Determine the (X, Y) coordinate at the center of the cell enclosing the given text.  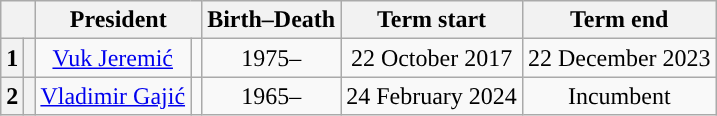
Birth–Death (272, 20)
Term end (619, 20)
Vuk Jeremić (113, 58)
Vladimir Gajić (113, 96)
2 (12, 96)
24 February 2024 (432, 96)
1975– (272, 58)
22 December 2023 (619, 58)
22 October 2017 (432, 58)
Term start (432, 20)
1965– (272, 96)
1 (12, 58)
President (118, 20)
Incumbent (619, 96)
